Pinpoint the cell where the given text exists, returning its [X, Y] midpoint coordinate. 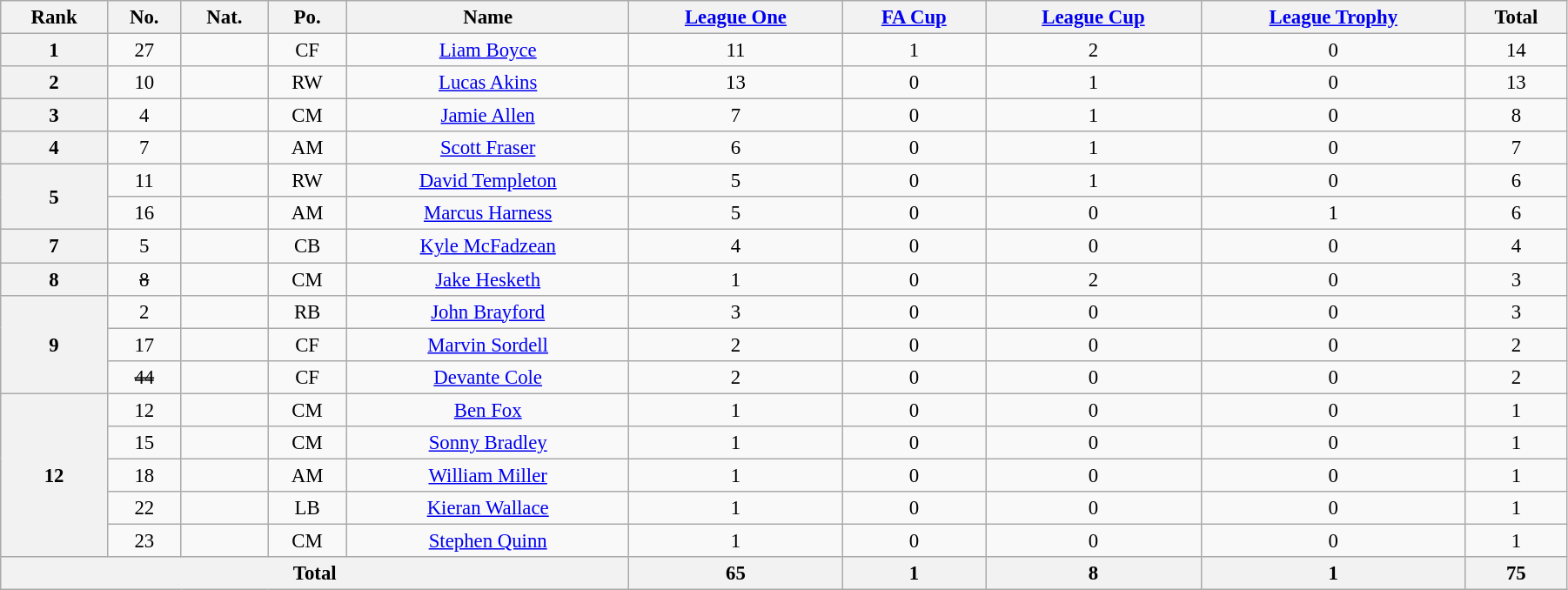
Po. [308, 17]
27 [144, 50]
League One [736, 17]
League Cup [1093, 17]
18 [144, 475]
Jake Hesketh [488, 279]
23 [144, 540]
9 [54, 345]
16 [144, 213]
17 [144, 345]
44 [144, 377]
Sonny Bradley [488, 443]
David Templeton [488, 181]
Kieran Wallace [488, 508]
Rank [54, 17]
Kyle McFadzean [488, 246]
65 [736, 573]
Liam Boyce [488, 50]
14 [1516, 50]
Scott Fraser [488, 148]
Devante Cole [488, 377]
LB [308, 508]
Ben Fox [488, 410]
Nat. [224, 17]
Lucas Akins [488, 83]
Marcus Harness [488, 213]
75 [1516, 573]
Jamie Allen [488, 116]
Marvin Sordell [488, 345]
Name [488, 17]
15 [144, 443]
RB [308, 312]
John Brayford [488, 312]
No. [144, 17]
League Trophy [1333, 17]
FA Cup [914, 17]
William Miller [488, 475]
Stephen Quinn [488, 540]
22 [144, 508]
CB [308, 246]
10 [144, 83]
